Locate the cell with the specified text and output its [X, Y] center coordinate. 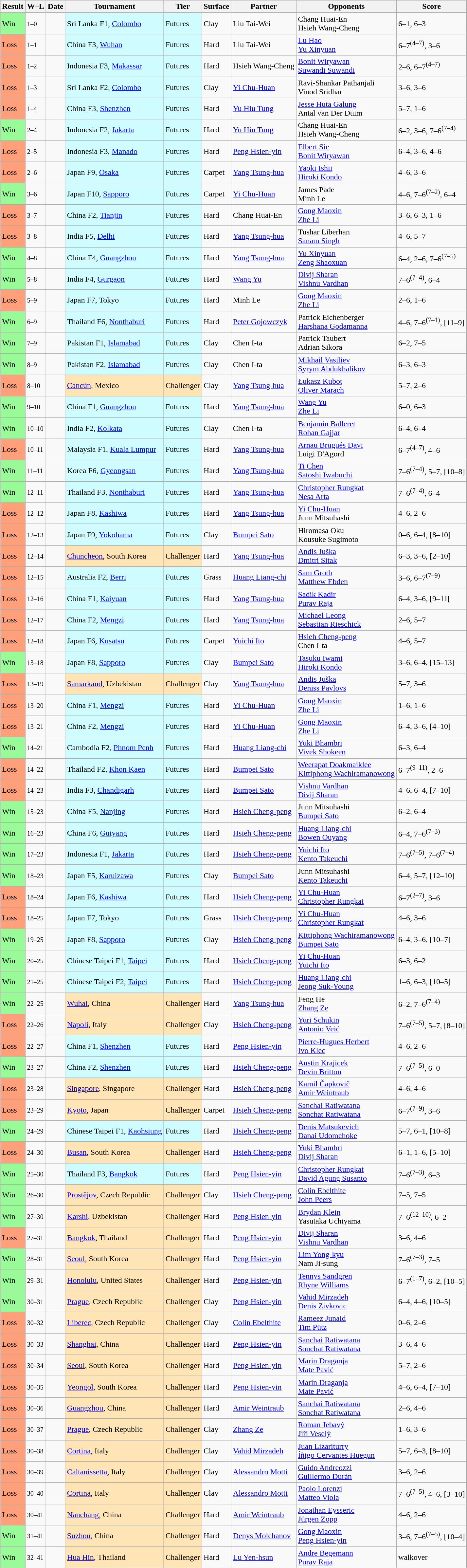
2–6, 6–7(4–7) [432, 66]
31–41 [35, 1536]
6–3, 6–3 [432, 364]
Sadik Kadir Purav Raja [346, 599]
Vishnu Vardhan Divij Sharan [346, 790]
5–7, 6–1, [10–8] [432, 1131]
2–5 [35, 151]
20–25 [35, 961]
17–23 [35, 854]
5–8 [35, 279]
China F2, Tianjin [115, 215]
China F3, Wuhan [115, 45]
13–19 [35, 684]
1–0 [35, 24]
3–6, 6–3, 1–6 [432, 215]
Yeongol, South Korea [115, 1387]
30–37 [35, 1430]
Korea F6, Gyeongsan [115, 471]
10–10 [35, 428]
6–1, 1–6, [5–10] [432, 1153]
6–2, 7–5 [432, 343]
7–6(7–4), 5–7, [10–8] [432, 471]
Yuki Bhambri Vivek Shokeen [346, 748]
Singapore, Singapore [115, 1088]
Yuki Bhambri Divij Sharan [346, 1153]
1–6, 6–3, [10–5] [432, 982]
3–6, 2–6 [432, 1472]
8–10 [35, 386]
1–3 [35, 87]
7–6(7–5), 7–6(7–4) [432, 854]
Japan F5, Karuizawa [115, 876]
Lim Yong-kyu Nam Ji-sung [346, 1259]
14–21 [35, 748]
Thailand F3, Nonthaburi [115, 492]
Patrick Taubert Adrian Sikora [346, 343]
Wang Yu Zhe Li [346, 407]
23–28 [35, 1088]
3–6 [35, 194]
Liberec, Czech Republic [115, 1323]
30–38 [35, 1450]
6–4, 5–7, [12–10] [432, 876]
Hsieh Cheng-peng Chen I-ta [346, 641]
Chang Huai-En [264, 215]
Cancún, Mexico [115, 386]
Chinese Taipei F2, Taipei [115, 982]
30–34 [35, 1365]
5–7, 3–6 [432, 684]
7–6(12–10), 6–2 [432, 1216]
Pakistan F2, Islamabad [115, 364]
China F5, Nanjing [115, 811]
4–6, 7–6(7–2), 6–4 [432, 194]
22–25 [35, 1003]
3–6, 7–6(7–5), [10–4] [432, 1536]
12–13 [35, 534]
Score [432, 7]
6–3, 6–4 [432, 748]
Paolo Lorenzi Matteo Viola [346, 1493]
1–1 [35, 45]
Thailand F6, Nonthaburi [115, 322]
Japan F6, Kashiwa [115, 896]
Caltanissetta, Italy [115, 1472]
Thailand F3, Bangkok [115, 1173]
2–4 [35, 130]
4–6, 4–6 [432, 1088]
30–41 [35, 1515]
Shanghai, China [115, 1344]
Zhang Ze [264, 1430]
China F1, Guangzhou [115, 407]
Rameez Junaid Tim Pütz [346, 1323]
Guangzhou, China [115, 1408]
7–6(7–5), 6–0 [432, 1067]
12–17 [35, 620]
Denys Molchanov [264, 1536]
Patrick Eichenberger Harshana Godamanna [346, 322]
30–32 [35, 1323]
6–7(2–7), 3–6 [432, 896]
China F3, Shenzhen [115, 109]
Japan F10, Sapporo [115, 194]
8–9 [35, 364]
Austin Krajicek Devin Britton [346, 1067]
Karshi, Uzbekistan [115, 1216]
6–7(4–7), 4–6 [432, 449]
Denis Matsukevich Danai Udomchoke [346, 1131]
Napoli, Italy [115, 1025]
Colin Ebelthite John Peers [346, 1195]
China F6, Guiyang [115, 833]
9–10 [35, 407]
6–4, 3–6, [10–7] [432, 939]
Hsieh Wang-Cheng [264, 66]
5–7, 1–6 [432, 109]
Colin Ebelthite [264, 1323]
6–7(7–9), 3–6 [432, 1110]
Suzhou, China [115, 1536]
Weerapat Doakmaiklee Kittiphong Wachiramanowong [346, 769]
6–4, 6–4 [432, 428]
China F1, Kaiyuan [115, 599]
25–30 [35, 1173]
James Pade Minh Le [346, 194]
23–27 [35, 1067]
1–6, 1–6 [432, 705]
Sri Lanka F1, Colombo [115, 24]
Benjamin Balleret Rohan Gajjar [346, 428]
Japan F6, Kusatsu [115, 641]
30–39 [35, 1472]
W–L [35, 7]
18–24 [35, 896]
Yuichi Ito Kento Takeuchi [346, 854]
4–6, 7–6(7–1), [11–9] [432, 322]
Andis Juška Dmitri Sitak [346, 556]
Gong Maoxin Peng Hsien-yin [346, 1536]
Lu Hao Yu Xinyuan [346, 45]
Opponents [346, 7]
Date [56, 7]
Tushar Liberhan Sanam Singh [346, 236]
22–26 [35, 1025]
Junn Mitsuhashi Kento Takeuchi [346, 876]
29–31 [35, 1280]
China F2, Shenzhen [115, 1067]
32–41 [35, 1557]
0–6, 2–6 [432, 1323]
2–6, 1–6 [432, 301]
6–4, 4–6, [10–5] [432, 1302]
Kamil Čapkovič Amir Weintraub [346, 1088]
Peter Gojowczyk [264, 322]
0–6, 6–4, [8–10] [432, 534]
Indonesia F1, Jakarta [115, 854]
14–23 [35, 790]
12–14 [35, 556]
Yuri Schukin Antonio Veić [346, 1025]
Tasuku Iwami Hiroki Kondo [346, 663]
6–3, 3–6, [2–10] [432, 556]
6–2, 6–4 [432, 811]
Australia F2, Berri [115, 577]
Łukasz Kubot Oliver Marach [346, 386]
Arnau Brugués Davi Luigi D'Agord [346, 449]
7–5, 7–5 [432, 1195]
Tier [183, 7]
Minh Le [264, 301]
Juan Lizariturry Íñigo Cervantes Huegun [346, 1450]
Honolulu, United States [115, 1280]
Nanchang, China [115, 1515]
Feng He Zhang Ze [346, 1003]
Vahid Mirzadeh [264, 1450]
Partner [264, 7]
Mikhail Vasiliev Syrym Abdukhalikov [346, 364]
1–4 [35, 109]
12–18 [35, 641]
6–0, 6–3 [432, 407]
30–40 [35, 1493]
6–4, 3–6, [4–10] [432, 726]
Samarkand, Uzbekistan [115, 684]
Yaoki Ishii Hiroki Kondo [346, 172]
Malaysia F1, Kuala Lumpur [115, 449]
7–6(7–3), 7–5 [432, 1259]
Roman Jebavý Jiří Veselý [346, 1430]
15–23 [35, 811]
Jonathan Eysseric Jürgen Zopp [346, 1515]
7–9 [35, 343]
Yu Xinyuan Zeng Shaoxuan [346, 257]
6–4, 2–6, 7–6(7–5) [432, 257]
Busan, South Korea [115, 1153]
6–9 [35, 322]
12–11 [35, 492]
Result [13, 7]
Japan F9, Yokohama [115, 534]
Indonesia F2, Jakarta [115, 130]
Christopher Rungkat Nesa Arta [346, 492]
Yi Chu-Huan Junn Mitsuhashi [346, 513]
13–21 [35, 726]
24–30 [35, 1153]
Thailand F2, Khon Kaen [115, 769]
Prostějov, Czech Republic [115, 1195]
7–6(7–5), 5–7, [8–10] [432, 1025]
Pakistan F1, Islamabad [115, 343]
Junn Mitsuhashi Bumpei Sato [346, 811]
6–4, 3–6, 4–6 [432, 151]
26–30 [35, 1195]
Chinese Taipei F1, Taipei [115, 961]
Brydan Klein Yasutaka Uchiyama [346, 1216]
Bangkok, Thailand [115, 1238]
12–12 [35, 513]
19–25 [35, 939]
12–15 [35, 577]
Yuichi Ito [264, 641]
Huang Liang-chi Jeong Suk-Young [346, 982]
13–20 [35, 705]
6–2, 3–6, 7–6(7–4) [432, 130]
28–31 [35, 1259]
14–22 [35, 769]
30–31 [35, 1302]
Hua Hin, Thailand [115, 1557]
6–7(4–7), 3–6 [432, 45]
Vahid Mirzadeh Denis Zivkovic [346, 1302]
Ti Chen Satoshi Iwabuchi [346, 471]
India F2, Kolkata [115, 428]
30–36 [35, 1408]
4–8 [35, 257]
6–1, 6–3 [432, 24]
24–29 [35, 1131]
Christopher Rungkat David Agung Susanto [346, 1173]
India F5, Delhi [115, 236]
Chuncheon, South Korea [115, 556]
6–4, 3–6, [9–11[ [432, 599]
China F4, Guangzhou [115, 257]
7–6(7–5), 4–6, [3–10] [432, 1493]
China F1, Shenzhen [115, 1046]
Japan F9, Osaka [115, 172]
3–6, 3–6 [432, 87]
5–9 [35, 301]
Andre Begemann Purav Raja [346, 1557]
Chinese Taipei F1, Kaohsiung [115, 1131]
Wuhai, China [115, 1003]
12–16 [35, 599]
18–25 [35, 918]
16–23 [35, 833]
Tournament [115, 7]
India F4, Gurgaon [115, 279]
1–2 [35, 66]
Surface [217, 7]
Ravi-Shankar Pathanjali Vinod Sridhar [346, 87]
3–6, 6–4, [15–13] [432, 663]
2–6 [35, 172]
Guido Andreozzi Guillermo Durán [346, 1472]
China F1, Mengzi [115, 705]
30–33 [35, 1344]
Sri Lanka F2, Colombo [115, 87]
Jesse Huta Galung Antal van Der Duim [346, 109]
Bonit Wiryawan Suwandi Suwandi [346, 66]
22–27 [35, 1046]
Pierre-Hugues Herbert Ivo Klec [346, 1046]
Andis Juška Deniss Pavlovs [346, 684]
Lu Yen-hsun [264, 1557]
Kyoto, Japan [115, 1110]
3–6, 6–7(7–9) [432, 577]
6–2, 7–6(7–4) [432, 1003]
30–35 [35, 1387]
2–6, 5–7 [432, 620]
13–18 [35, 663]
6–7(1–7), 6–2, [10–5] [432, 1280]
7–6(7–3), 6–3 [432, 1173]
Sam Groth Matthew Ebden [346, 577]
23–29 [35, 1110]
6–7(9–11), 2–6 [432, 769]
Indonesia F3, Makassar [115, 66]
5–7, 6–3, [8–10] [432, 1450]
Michael Leong Sebastian Rieschick [346, 620]
Indonesia F3, Manado [115, 151]
1–6, 3–6 [432, 1430]
18–23 [35, 876]
Tennys Sandgren Rhyne Williams [346, 1280]
2–6, 4–6 [432, 1408]
27–31 [35, 1238]
Hiromasa Oku Kousuke Sugimoto [346, 534]
Huang Liang-chi Bowen Ouyang [346, 833]
6–3, 6–2 [432, 961]
11–11 [35, 471]
walkover [432, 1557]
3–8 [35, 236]
27–30 [35, 1216]
6–4, 7–6(7–3) [432, 833]
Wang Yu [264, 279]
21–25 [35, 982]
Kittiphong Wachiramanowong Bumpei Sato [346, 939]
10–11 [35, 449]
Cambodia F2, Phnom Penh [115, 748]
India F3, Chandigarh [115, 790]
Elbert Sie Bonit Wiryawan [346, 151]
Yi Chu-Huan Yuichi Ito [346, 961]
Japan F8, Kashiwa [115, 513]
3–7 [35, 215]
